Return the (x, y) coordinate for the center point of the cell that contains the specified text.  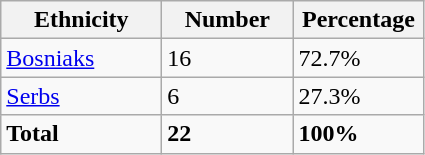
Bosniaks (82, 58)
6 (228, 96)
Number (228, 20)
72.7% (358, 58)
16 (228, 58)
Ethnicity (82, 20)
Total (82, 134)
Percentage (358, 20)
27.3% (358, 96)
Serbs (82, 96)
100% (358, 134)
22 (228, 134)
